Scan for the cell matching the given text and deliver its (X, Y) coordinate at center. 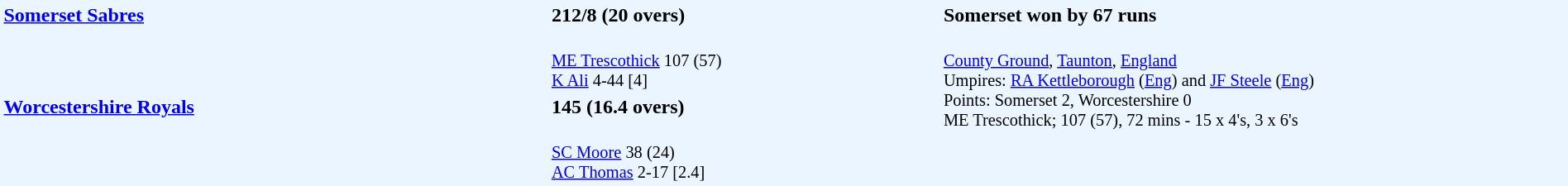
Somerset Sabres (275, 47)
SC Moore 38 (24) AC Thomas 2-17 [2.4] (744, 152)
145 (16.4 overs) (744, 107)
Somerset won by 67 runs (1254, 15)
Worcestershire Royals (275, 139)
212/8 (20 overs) (744, 15)
ME Trescothick 107 (57) K Ali 4-44 [4] (744, 61)
